Return the [x, y] coordinate for the center point of the cell that contains the specified text.  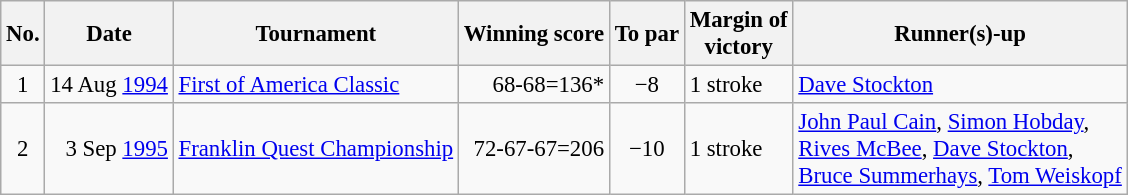
3 Sep 1995 [109, 149]
−8 [646, 85]
Winning score [534, 34]
68-68=136* [534, 85]
−10 [646, 149]
Tournament [316, 34]
Date [109, 34]
14 Aug 1994 [109, 85]
First of America Classic [316, 85]
No. [23, 34]
To par [646, 34]
Franklin Quest Championship [316, 149]
Dave Stockton [960, 85]
Margin ofvictory [738, 34]
2 [23, 149]
1 [23, 85]
72-67-67=206 [534, 149]
Runner(s)-up [960, 34]
John Paul Cain, Simon Hobday, Rives McBee, Dave Stockton, Bruce Summerhays, Tom Weiskopf [960, 149]
